Identify which cell holds the provided text, then report its (X, Y) central coordinate. 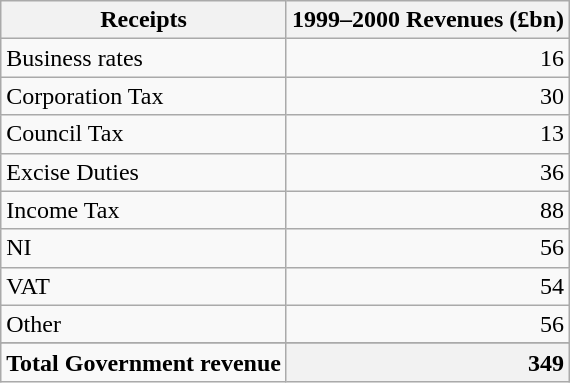
Excise Duties (144, 172)
349 (428, 362)
VAT (144, 286)
54 (428, 286)
Other (144, 324)
Council Tax (144, 134)
Receipts (144, 20)
Income Tax (144, 210)
16 (428, 58)
13 (428, 134)
88 (428, 210)
36 (428, 172)
Total Government revenue (144, 362)
Corporation Tax (144, 96)
NI (144, 248)
30 (428, 96)
1999–2000 Revenues (£bn) (428, 20)
Business rates (144, 58)
